Search for the cell housing the specified text and yield its [x, y] center coordinate. 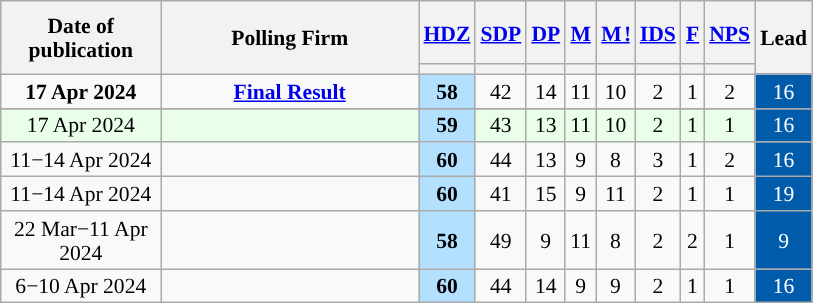
SDP [500, 32]
NPS [730, 32]
Lead [784, 38]
15 [546, 194]
Date of publication [81, 38]
M [580, 32]
6−10 Apr 2024 [81, 286]
3 [658, 160]
F [692, 32]
49 [500, 240]
M ! [616, 32]
42 [500, 91]
Final Result [290, 91]
IDS [658, 32]
19 [784, 194]
41 [500, 194]
43 [500, 125]
22 Mar−11 Apr 2024 [81, 240]
DP [546, 32]
59 [446, 125]
HDZ [446, 32]
Polling Firm [290, 38]
